From the cell containing the given text, extract its center point as (x, y) coordinate. 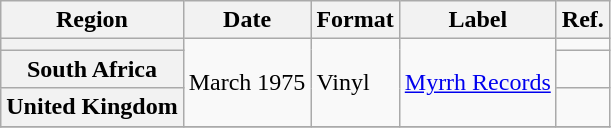
March 1975 (247, 82)
Vinyl (355, 82)
Date (247, 20)
United Kingdom (92, 107)
Myrrh Records (478, 82)
South Africa (92, 69)
Ref. (582, 20)
Label (478, 20)
Region (92, 20)
Format (355, 20)
